Determine the (x, y) coordinate at the center of the cell enclosing the given text.  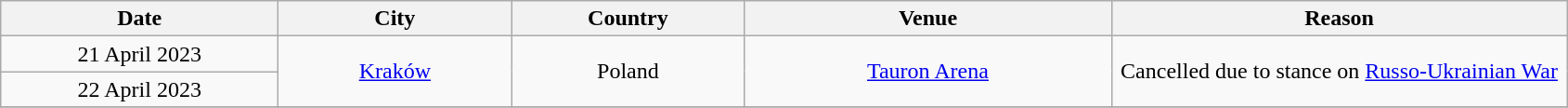
Kraków (395, 72)
Poland (628, 72)
Country (628, 19)
Venue (928, 19)
Cancelled due to stance on Russo-Ukrainian War (1339, 72)
City (395, 19)
22 April 2023 (139, 89)
Date (139, 19)
Reason (1339, 19)
Tauron Arena (928, 72)
21 April 2023 (139, 54)
